Locate the cell with the specified text and output its [x, y] center coordinate. 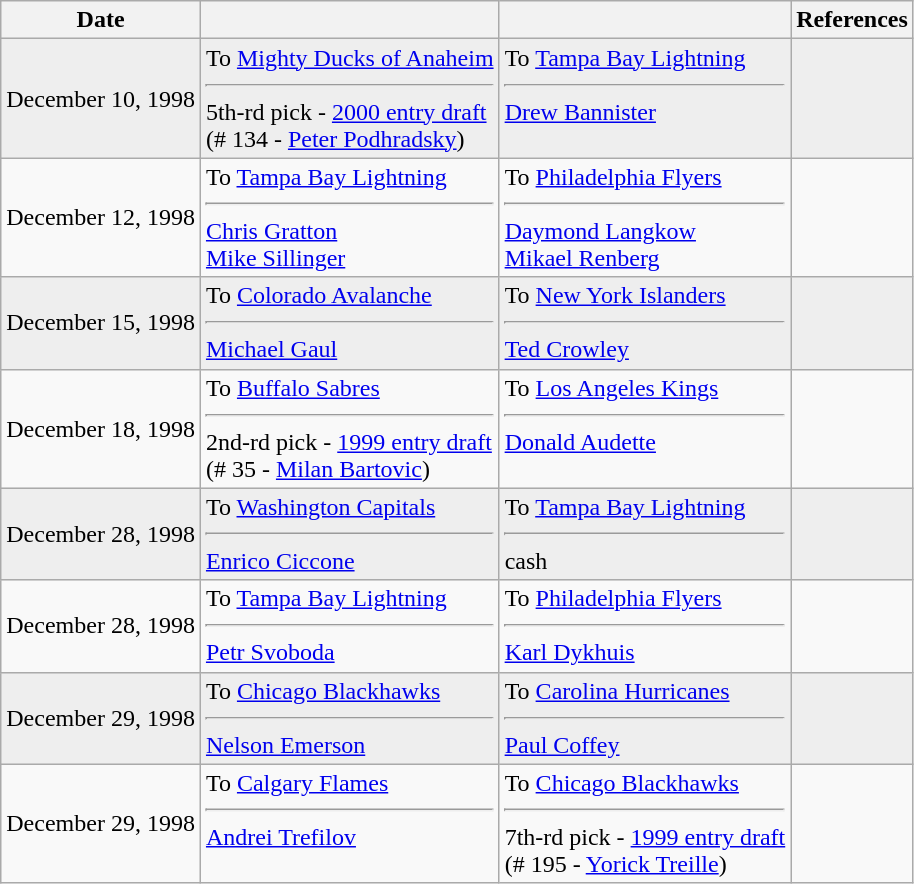
References [852, 20]
To Tampa Bay LightningPetr Svoboda [350, 626]
To Philadelphia FlyersKarl Dykhuis [645, 626]
To Carolina HurricanesPaul Coffey [645, 718]
To Philadelphia FlyersDaymond LangkowMikael Renberg [645, 218]
December 12, 1998 [101, 218]
December 18, 1998 [101, 428]
To Tampa Bay LightningChris GrattonMike Sillinger [350, 218]
To Buffalo Sabres2nd-rd pick - 1999 entry draft(# 35 - Milan Bartovic) [350, 428]
To Chicago BlackhawksNelson Emerson [350, 718]
Date [101, 20]
December 10, 1998 [101, 98]
To Colorado AvalancheMichael Gaul [350, 323]
To Tampa Bay LightningDrew Bannister [645, 98]
To New York IslandersTed Crowley [645, 323]
December 15, 1998 [101, 323]
To Calgary FlamesAndrei Trefilov [350, 824]
To Washington CapitalsEnrico Ciccone [350, 534]
To Los Angeles KingsDonald Audette [645, 428]
To Chicago Blackhawks7th-rd pick - 1999 entry draft(# 195 - Yorick Treille) [645, 824]
To Tampa Bay Lightningcash [645, 534]
To Mighty Ducks of Anaheim5th-rd pick - 2000 entry draft(# 134 - Peter Podhradsky) [350, 98]
